For the text-containing cell, return its midpoint in (X, Y) coordinate format. 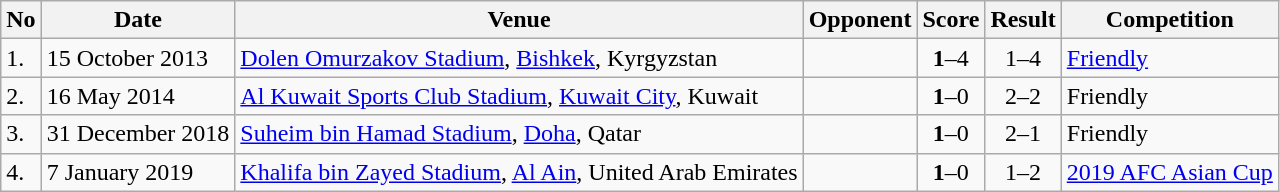
Opponent (860, 20)
3. (21, 134)
2019 AFC Asian Cup (1170, 172)
Result (1023, 20)
Al Kuwait Sports Club Stadium, Kuwait City, Kuwait (519, 96)
2–2 (1023, 96)
Competition (1170, 20)
2. (21, 96)
31 December 2018 (138, 134)
Khalifa bin Zayed Stadium, Al Ain, United Arab Emirates (519, 172)
1. (21, 58)
1–2 (1023, 172)
Score (951, 20)
15 October 2013 (138, 58)
Venue (519, 20)
Suheim bin Hamad Stadium, Doha, Qatar (519, 134)
4. (21, 172)
No (21, 20)
16 May 2014 (138, 96)
7 January 2019 (138, 172)
Dolen Omurzakov Stadium, Bishkek, Kyrgyzstan (519, 58)
Date (138, 20)
2–1 (1023, 134)
